Scan for the cell matching the given text and deliver its [X, Y] coordinate at center. 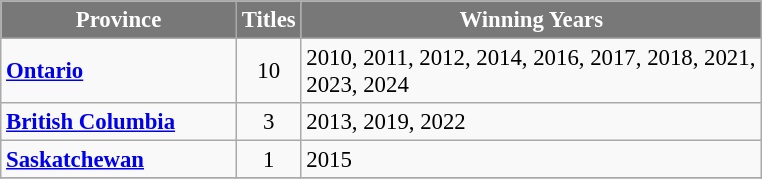
Titles [268, 20]
Saskatchewan [119, 160]
3 [268, 122]
Ontario [119, 72]
2015 [532, 160]
10 [268, 72]
British Columbia [119, 122]
2010, 2011, 2012, 2014, 2016, 2017, 2018, 2021, 2023, 2024 [532, 72]
Winning Years [532, 20]
1 [268, 160]
Province [119, 20]
2013, 2019, 2022 [532, 122]
